Extract the (X, Y) coordinate from the center of the cell holding the provided text.  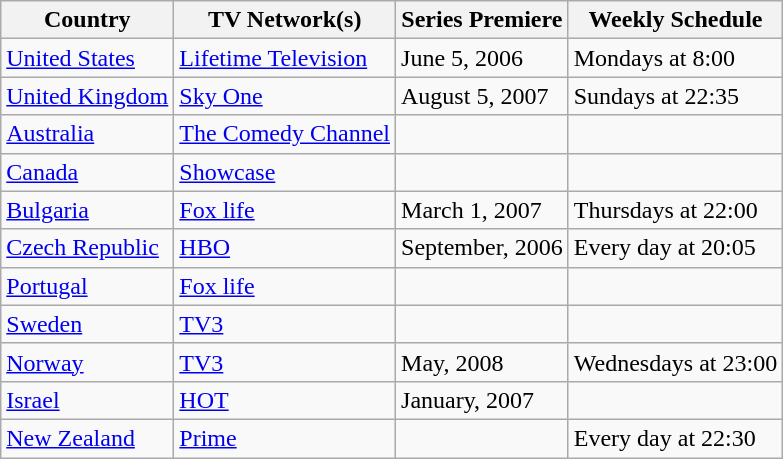
Every day at 22:30 (675, 438)
May, 2008 (482, 362)
United States (88, 58)
Israel (88, 400)
New Zealand (88, 438)
Sweden (88, 324)
September, 2006 (482, 248)
Canada (88, 172)
Weekly Schedule (675, 20)
Series Premiere (482, 20)
Norway (88, 362)
August 5, 2007 (482, 96)
Wednesdays at 23:00 (675, 362)
Country (88, 20)
Lifetime Television (285, 58)
Bulgaria (88, 210)
United Kingdom (88, 96)
Prime (285, 438)
June 5, 2006 (482, 58)
Czech Republic (88, 248)
Showcase (285, 172)
Every day at 20:05 (675, 248)
Australia (88, 134)
March 1, 2007 (482, 210)
Portugal (88, 286)
Sky One (285, 96)
Thursdays at 22:00 (675, 210)
Mondays at 8:00 (675, 58)
TV Network(s) (285, 20)
The Comedy Channel (285, 134)
HOT (285, 400)
HBO (285, 248)
Sundays at 22:35 (675, 96)
January, 2007 (482, 400)
